Identify which cell holds the provided text, then report its (X, Y) central coordinate. 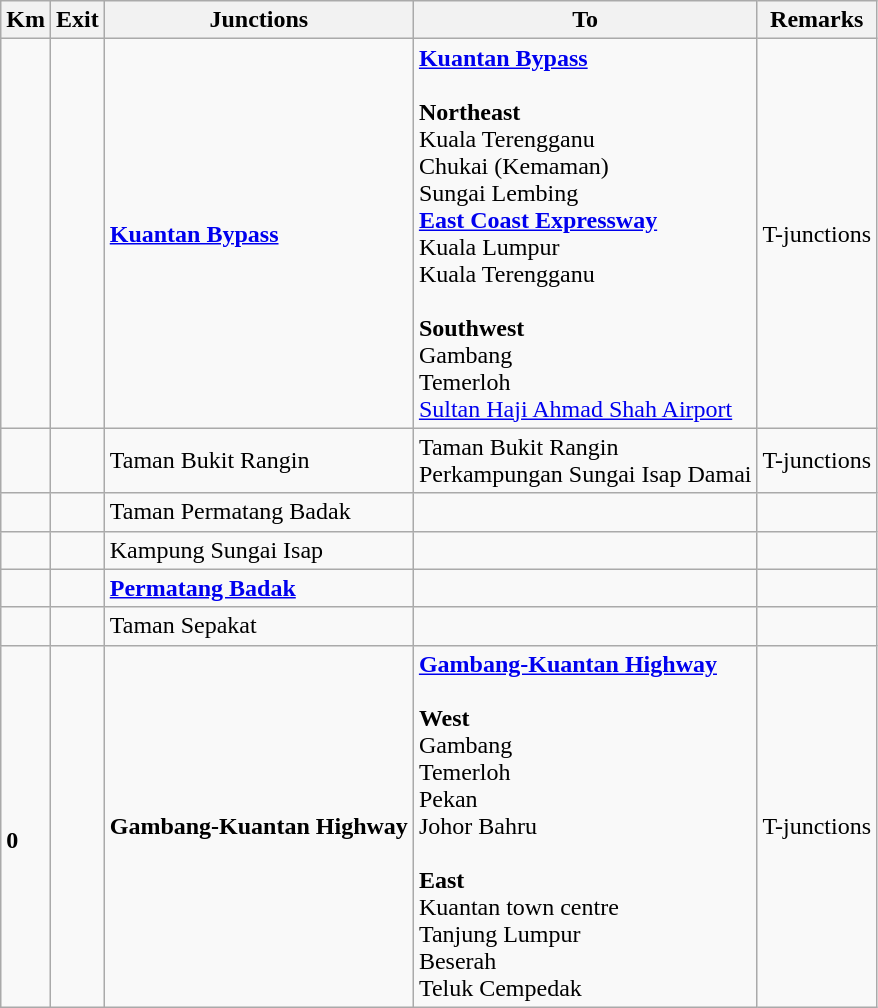
Taman Bukit Rangin (258, 460)
Kampung Sungai Isap (258, 550)
0 (26, 826)
Km (26, 20)
Kuantan Bypass (258, 234)
Remarks (817, 20)
Gambang-Kuantan HighwayWest Gambang Temerloh Pekan Johor BahruEast Kuantan town centre Tanjung Lumpur Beserah Teluk Cempedak (585, 826)
Gambang-Kuantan Highway (258, 826)
To (585, 20)
Taman Permatang Badak (258, 512)
Taman Bukit RanginPerkampungan Sungai Isap Damai (585, 460)
Permatang Badak (258, 588)
Taman Sepakat (258, 626)
Exit (77, 20)
Junctions (258, 20)
